Detect which cell encompasses the target text, then output its (X, Y) center coordinate. 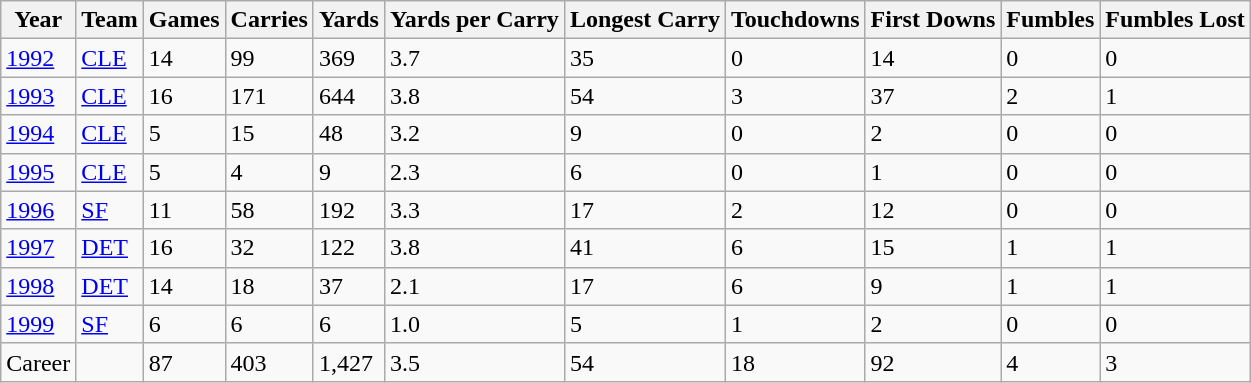
First Downs (933, 20)
Yards per Carry (474, 20)
Games (184, 20)
Career (38, 362)
Fumbles Lost (1175, 20)
Year (38, 20)
41 (644, 248)
Touchdowns (795, 20)
1997 (38, 248)
32 (269, 248)
12 (933, 210)
1,427 (348, 362)
Carries (269, 20)
3.5 (474, 362)
644 (348, 96)
1996 (38, 210)
Longest Carry (644, 20)
Team (110, 20)
3.7 (474, 58)
1993 (38, 96)
122 (348, 248)
1994 (38, 134)
192 (348, 210)
Yards (348, 20)
87 (184, 362)
99 (269, 58)
2.3 (474, 172)
Fumbles (1050, 20)
1999 (38, 324)
58 (269, 210)
3.3 (474, 210)
3.2 (474, 134)
171 (269, 96)
1998 (38, 286)
11 (184, 210)
1992 (38, 58)
48 (348, 134)
35 (644, 58)
2.1 (474, 286)
92 (933, 362)
1.0 (474, 324)
1995 (38, 172)
369 (348, 58)
403 (269, 362)
